Pinpoint the cell where the given text exists, returning its [X, Y] midpoint coordinate. 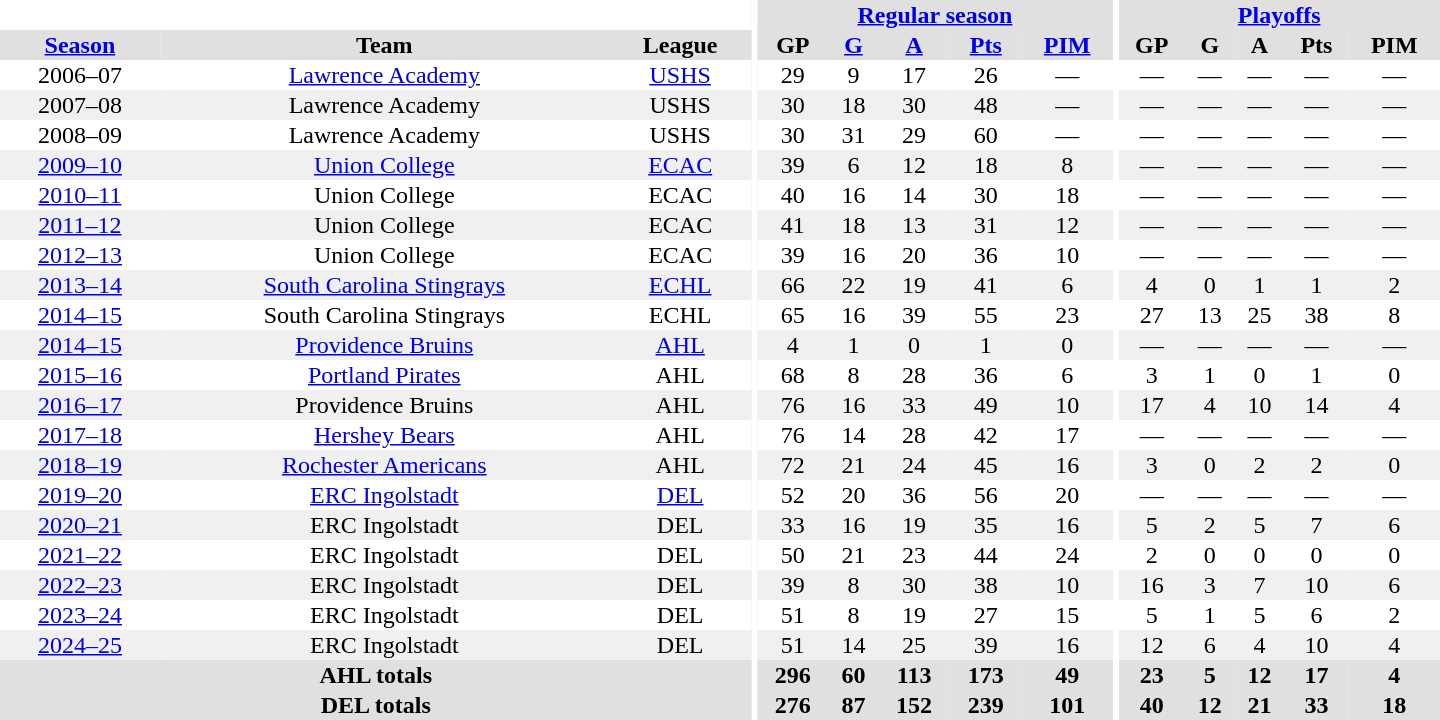
35 [986, 525]
2016–17 [80, 405]
Team [384, 45]
Season [80, 45]
2023–24 [80, 615]
2011–12 [80, 225]
2020–21 [80, 525]
66 [793, 285]
101 [1068, 705]
296 [793, 675]
22 [854, 285]
2010–11 [80, 195]
AHL totals [376, 675]
Playoffs [1279, 15]
2013–14 [80, 285]
Regular season [935, 15]
48 [986, 105]
52 [793, 495]
65 [793, 315]
Hershey Bears [384, 435]
173 [986, 675]
50 [793, 555]
276 [793, 705]
68 [793, 375]
152 [914, 705]
42 [986, 435]
55 [986, 315]
Rochester Americans [384, 465]
Portland Pirates [384, 375]
239 [986, 705]
72 [793, 465]
2006–07 [80, 75]
87 [854, 705]
2015–16 [80, 375]
League [680, 45]
2012–13 [80, 255]
9 [854, 75]
44 [986, 555]
DEL totals [376, 705]
2008–09 [80, 135]
2018–19 [80, 465]
2021–22 [80, 555]
2017–18 [80, 435]
2007–08 [80, 105]
2022–23 [80, 585]
2009–10 [80, 165]
113 [914, 675]
45 [986, 465]
15 [1068, 615]
2019–20 [80, 495]
56 [986, 495]
26 [986, 75]
2024–25 [80, 645]
